Find where the given text appears and provide that cell's center as (x, y) coordinate. 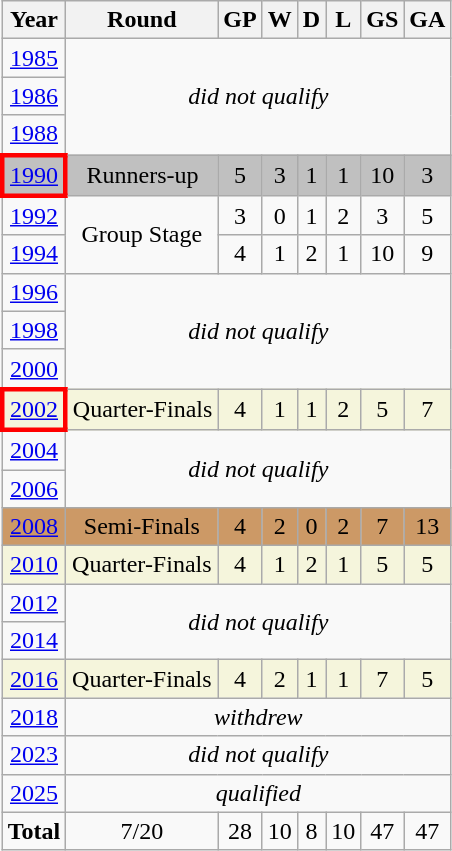
13 (428, 527)
1985 (34, 58)
W (280, 20)
1990 (34, 174)
2014 (34, 641)
28 (240, 831)
Group Stage (142, 235)
2012 (34, 603)
Year (34, 20)
2018 (34, 717)
1988 (34, 135)
1998 (34, 330)
2006 (34, 489)
qualified (258, 793)
GP (240, 20)
2000 (34, 369)
2002 (34, 410)
9 (428, 254)
2025 (34, 793)
7/20 (142, 831)
L (344, 20)
D (311, 20)
1992 (34, 216)
2023 (34, 755)
1986 (34, 96)
2004 (34, 450)
2010 (34, 565)
1994 (34, 254)
Semi-Finals (142, 527)
2016 (34, 679)
8 (311, 831)
withdrew (258, 717)
1996 (34, 292)
GA (428, 20)
Round (142, 20)
Total (34, 831)
Runners-up (142, 174)
2008 (34, 527)
GS (382, 20)
